Detect which cell encompasses the target text, then output its [x, y] center coordinate. 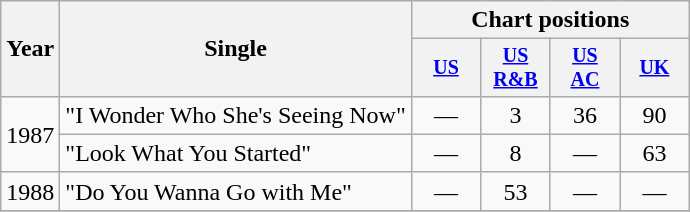
63 [654, 153]
"Do You Wanna Go with Me" [236, 191]
"Look What You Started" [236, 153]
USR&B [516, 68]
Single [236, 49]
90 [654, 115]
1987 [30, 134]
UK [654, 68]
Chart positions [550, 20]
Year [30, 49]
53 [516, 191]
3 [516, 115]
USAC [584, 68]
US [446, 68]
1988 [30, 191]
"I Wonder Who She's Seeing Now" [236, 115]
8 [516, 153]
36 [584, 115]
